From the cell containing the given text, extract its center point as [X, Y] coordinate. 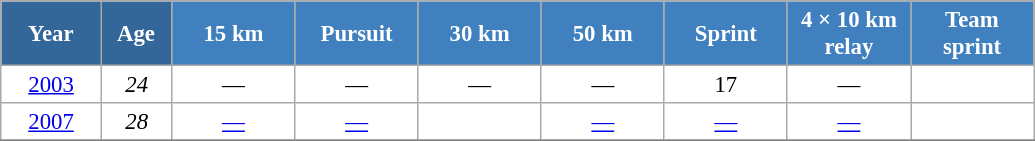
15 km [234, 34]
28 [136, 122]
Year [52, 34]
50 km [602, 34]
4 × 10 km relay [848, 34]
Pursuit [356, 34]
2003 [52, 85]
24 [136, 85]
Team sprint [972, 34]
Sprint [726, 34]
Age [136, 34]
30 km [480, 34]
2007 [52, 122]
17 [726, 85]
